Detect which cell encompasses the target text, then output its [x, y] center coordinate. 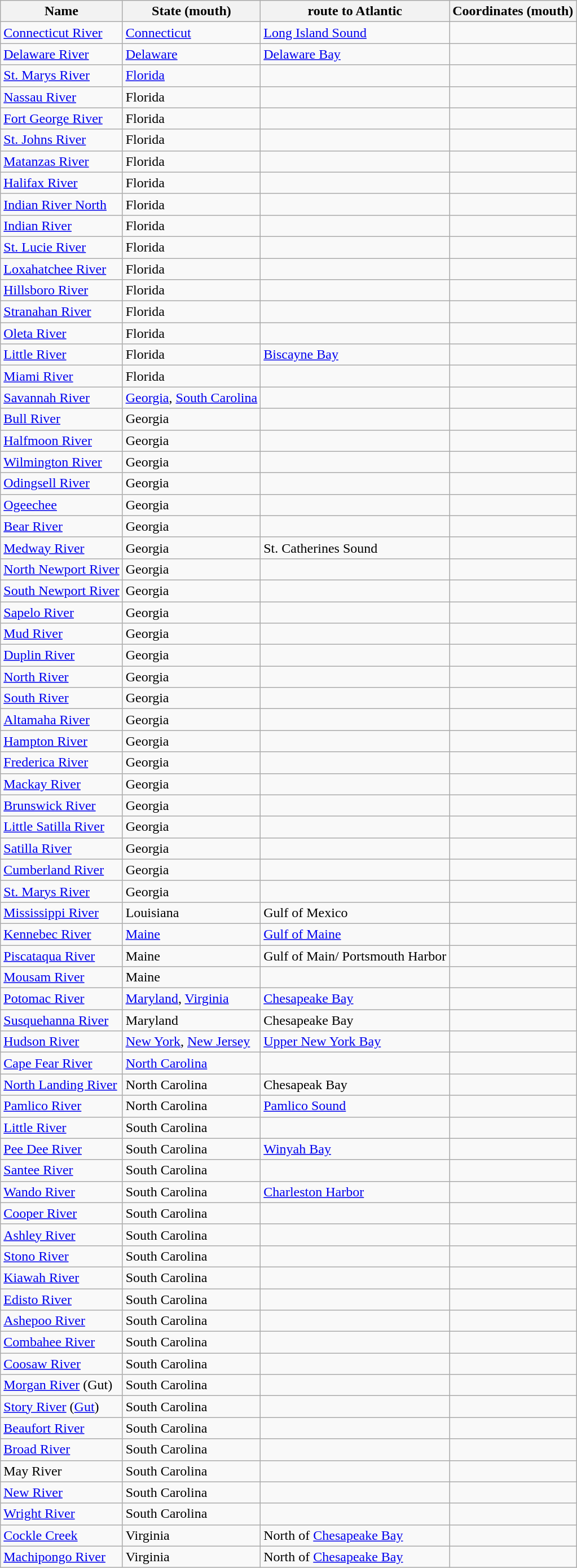
New York, New Jersey [192, 1042]
Georgia, South Carolina [192, 398]
Mud River [61, 634]
South River [61, 698]
Satilla River [61, 848]
Combahee River [61, 1342]
Cumberland River [61, 870]
Bull River [61, 419]
Stono River [61, 1256]
Wando River [61, 1192]
North River [61, 677]
Halifax River [61, 183]
Altamaha River [61, 720]
Biscayne Bay [355, 355]
North Newport River [61, 569]
North Landing River [61, 1085]
Cooper River [61, 1213]
Connecticut River [61, 33]
Name [61, 11]
Fort George River [61, 118]
Beaufort River [61, 1428]
Odingsell River [61, 483]
Mississippi River [61, 913]
Hillsboro River [61, 290]
St. Lucie River [61, 247]
Cape Fear River [61, 1063]
Oleta River [61, 333]
Potomac River [61, 999]
South Newport River [61, 591]
Delaware Bay [355, 54]
Chesapeak Bay [355, 1085]
Maryland [192, 1020]
Frederica River [61, 763]
Story River (Gut) [61, 1407]
May River [61, 1471]
Indian River [61, 226]
Mackay River [61, 784]
Pamlico Sound [355, 1106]
Wright River [61, 1514]
Morgan River (Gut) [61, 1385]
Cockle Creek [61, 1535]
State (mouth) [192, 11]
Hampton River [61, 741]
Miami River [61, 376]
Brunswick River [61, 805]
Upper New York Bay [355, 1042]
Ashley River [61, 1235]
Coosaw River [61, 1364]
Maryland, Virginia [192, 999]
Hudson River [61, 1042]
route to Atlantic [355, 11]
Kiawah River [61, 1278]
Piscataqua River [61, 956]
Long Island Sound [355, 33]
Santee River [61, 1170]
Charleston Harbor [355, 1192]
Halfmoon River [61, 441]
Kennebec River [61, 934]
Delaware River [61, 54]
Medway River [61, 548]
Sapelo River [61, 612]
Delaware [192, 54]
Gulf of Maine [355, 934]
St. Johns River [61, 140]
Broad River [61, 1450]
Louisiana [192, 913]
Pamlico River [61, 1106]
Savannah River [61, 398]
Duplin River [61, 655]
Indian River North [61, 204]
Nassau River [61, 97]
Ogeechee [61, 505]
Mousam River [61, 977]
Coordinates (mouth) [513, 11]
Susquehanna River [61, 1020]
Gulf of Main/ Portsmouth Harbor [355, 956]
Pee Dee River [61, 1149]
Gulf of Mexico [355, 913]
Machipongo River [61, 1557]
Wilmington River [61, 462]
Bear River [61, 526]
Matanzas River [61, 161]
Little Satilla River [61, 827]
Loxahatchee River [61, 269]
Ashepoo River [61, 1321]
New River [61, 1492]
Winyah Bay [355, 1149]
Connecticut [192, 33]
Stranahan River [61, 312]
Edisto River [61, 1299]
St. Catherines Sound [355, 548]
